From the cell containing the given text, extract its center point as (x, y) coordinate. 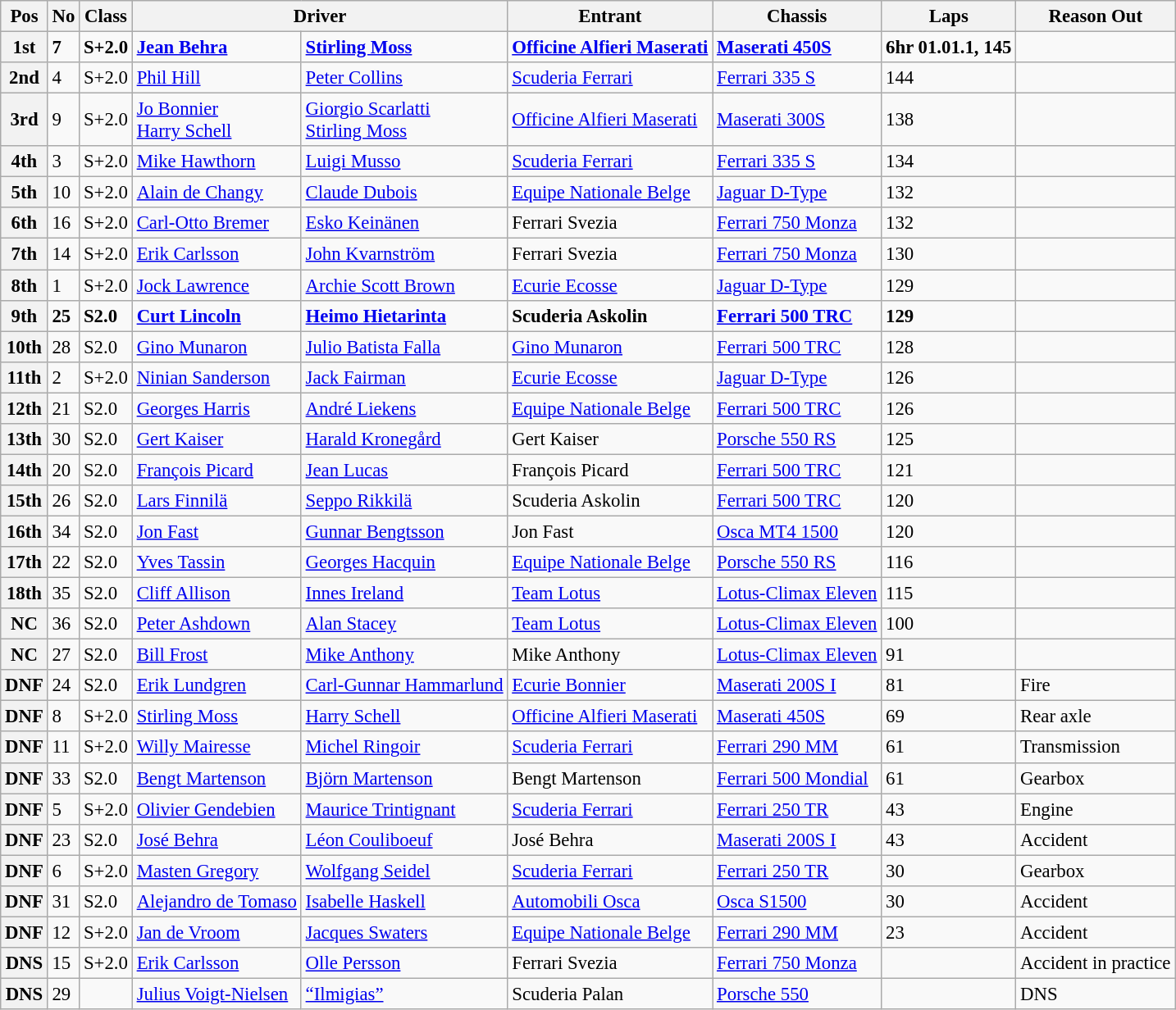
14 (63, 254)
Maurice Trintignant (404, 809)
Osca S1500 (797, 902)
26 (63, 501)
20 (63, 470)
Olivier Gendebien (217, 809)
Masten Gregory (217, 871)
13th (25, 439)
17th (25, 562)
Harald Kronegård (404, 439)
36 (63, 624)
6hr 01.01.1, 145 (949, 48)
11th (25, 377)
10 (63, 193)
André Liekens (404, 408)
No (63, 16)
Bill Frost (217, 655)
Lars Finnilä (217, 501)
7 (63, 48)
9th (25, 316)
Jacques Swaters (404, 932)
2 (63, 377)
1 (63, 285)
Peter Collins (404, 78)
91 (949, 655)
Transmission (1096, 748)
Carl-Otto Bremer (217, 224)
8th (25, 285)
138 (949, 120)
22 (63, 562)
12 (63, 932)
100 (949, 624)
Luigi Musso (404, 162)
Fire (1096, 685)
Esko Keinänen (404, 224)
116 (949, 562)
Carl-Gunnar Hammarlund (404, 685)
Isabelle Haskell (404, 902)
Yves Tassin (217, 562)
15 (63, 963)
Mike Hawthorn (217, 162)
Accident in practice (1096, 963)
115 (949, 594)
Willy Mairesse (217, 748)
Ferrari 500 Mondial (797, 778)
Automobili Osca (610, 902)
8 (63, 717)
Giorgio Scarlatti Stirling Moss (404, 120)
“Ilmigias” (404, 994)
Phil Hill (217, 78)
John Kvarnström (404, 254)
14th (25, 470)
Driver (320, 16)
Alejandro de Tomaso (217, 902)
Osca MT4 1500 (797, 531)
Reason Out (1096, 16)
33 (63, 778)
9 (63, 120)
69 (949, 717)
3 (63, 162)
10th (25, 347)
Jock Lawrence (217, 285)
Olle Persson (404, 963)
Jan de Vroom (217, 932)
Heimo Hietarinta (404, 316)
12th (25, 408)
Georges Harris (217, 408)
Björn Martenson (404, 778)
21 (63, 408)
Class (107, 16)
134 (949, 162)
Jean Lucas (404, 470)
2nd (25, 78)
Alan Stacey (404, 624)
Julius Voigt-Nielsen (217, 994)
24 (63, 685)
81 (949, 685)
Entrant (610, 16)
Jack Fairman (404, 377)
Maserati 300S (797, 120)
Ecurie Bonnier (610, 685)
Alain de Changy (217, 193)
Archie Scott Brown (404, 285)
16th (25, 531)
Erik Lundgren (217, 685)
Harry Schell (404, 717)
Georges Hacquin (404, 562)
Léon Couliboeuf (404, 839)
35 (63, 594)
130 (949, 254)
Rear axle (1096, 717)
Cliff Allison (217, 594)
31 (63, 902)
128 (949, 347)
Julio Batista Falla (404, 347)
Porsche 550 (797, 994)
Scuderia Palan (610, 994)
34 (63, 531)
29 (63, 994)
125 (949, 439)
Jean Behra (217, 48)
Ninian Sanderson (217, 377)
Wolfgang Seidel (404, 871)
Claude Dubois (404, 193)
Innes Ireland (404, 594)
Engine (1096, 809)
5 (63, 809)
Curt Lincoln (217, 316)
Gunnar Bengtsson (404, 531)
5th (25, 193)
Peter Ashdown (217, 624)
Michel Ringoir (404, 748)
Jo Bonnier Harry Schell (217, 120)
1st (25, 48)
Pos (25, 16)
6 (63, 871)
Seppo Rikkilä (404, 501)
16 (63, 224)
27 (63, 655)
6th (25, 224)
11 (63, 748)
28 (63, 347)
Laps (949, 16)
Chassis (797, 16)
121 (949, 470)
144 (949, 78)
7th (25, 254)
15th (25, 501)
4th (25, 162)
4 (63, 78)
3rd (25, 120)
18th (25, 594)
25 (63, 316)
